Scan for the cell matching the given text and deliver its (x, y) coordinate at center. 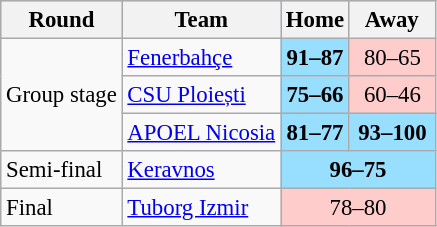
60–46 (392, 95)
Tuborg Izmir (201, 208)
Home (316, 20)
80–65 (392, 58)
Away (392, 20)
APOEL Nicosia (201, 133)
Round (62, 20)
96–75 (358, 170)
Final (62, 208)
93–100 (392, 133)
Group stage (62, 96)
Keravnos (201, 170)
75–66 (316, 95)
Team (201, 20)
CSU Ploiești (201, 95)
Semi-final (62, 170)
78–80 (358, 208)
81–77 (316, 133)
Fenerbahçe (201, 58)
91–87 (316, 58)
